Provide the [X, Y] coordinate of the cell's center where the given text is located.  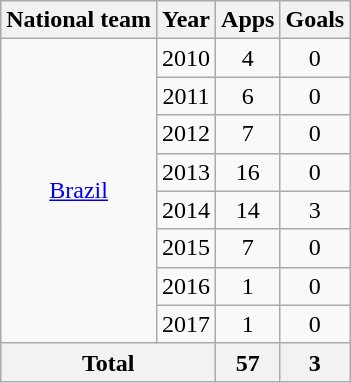
14 [248, 210]
6 [248, 96]
2014 [186, 210]
2017 [186, 324]
4 [248, 58]
National team [79, 20]
2016 [186, 286]
16 [248, 172]
Year [186, 20]
Brazil [79, 191]
Goals [315, 20]
2010 [186, 58]
2012 [186, 134]
Total [108, 362]
57 [248, 362]
Apps [248, 20]
2011 [186, 96]
2015 [186, 248]
2013 [186, 172]
